Return the (X, Y) coordinate for the center point of the cell that contains the specified text.  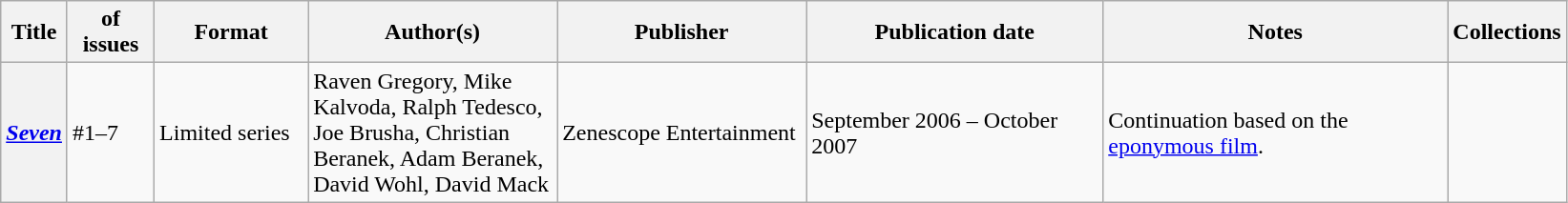
Title (34, 32)
Raven Gregory, Mike Kalvoda, Ralph Tedesco, Joe Brusha, Christian Beranek, Adam Beranek, David Wohl, David Mack (433, 132)
Author(s) (433, 32)
Notes (1275, 32)
of issues (111, 32)
Seven (34, 132)
September 2006 – October 2007 (954, 132)
Format (231, 32)
Zenescope Entertainment (681, 132)
Continuation based on the eponymous film. (1275, 132)
Publication date (954, 32)
Publisher (681, 32)
Collections (1507, 32)
#1–7 (111, 132)
Limited series (231, 132)
